Return (X, Y) of the center of cell containing provided text 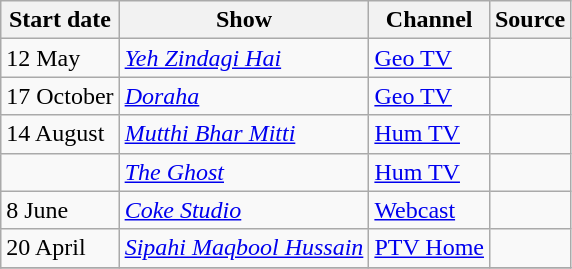
Sipahi Maqbool Hussain (244, 248)
20 April (60, 248)
12 May (60, 58)
Source (530, 20)
Channel (430, 20)
Webcast (430, 210)
Start date (60, 20)
Mutthi Bhar Mitti (244, 134)
Coke Studio (244, 210)
Show (244, 20)
PTV Home (430, 248)
The Ghost (244, 172)
17 October (60, 96)
Yeh Zindagi Hai (244, 58)
14 August (60, 134)
8 June (60, 210)
Doraha (244, 96)
